Return (x, y) of the center of cell containing provided text 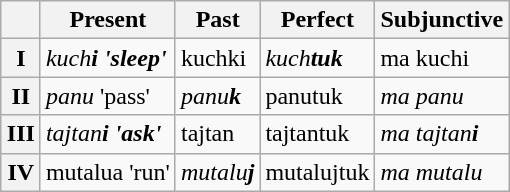
IV (20, 172)
tajtantuk (318, 134)
ma mutalu (442, 172)
mutalua 'run' (108, 172)
Past (217, 20)
tajtan (217, 134)
II (20, 96)
kuchi 'sleep' (108, 58)
tajtani 'ask' (108, 134)
ma panu (442, 96)
ma kuchi (442, 58)
kuchki (217, 58)
ma tajtani (442, 134)
panu 'pass' (108, 96)
Present (108, 20)
mutaluj (217, 172)
Subjunctive (442, 20)
Perfect (318, 20)
panutuk (318, 96)
I (20, 58)
kuchtuk (318, 58)
III (20, 134)
mutalujtuk (318, 172)
panuk (217, 96)
